Search for the cell housing the specified text and yield its (x, y) center coordinate. 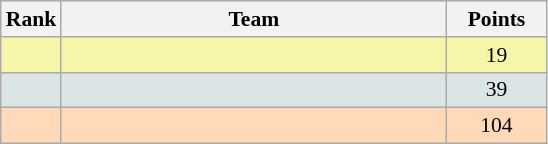
Points (496, 19)
19 (496, 55)
Team (254, 19)
104 (496, 126)
39 (496, 90)
Rank (32, 19)
